Determine the (x, y) coordinate at the center of the cell enclosing the given text.  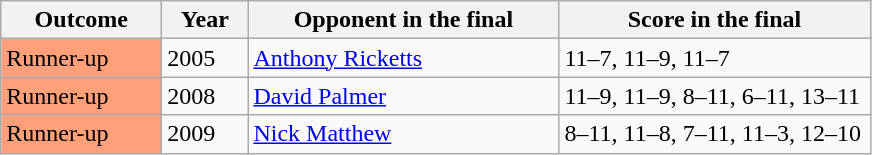
Nick Matthew (404, 134)
Score in the final (714, 20)
Outcome (82, 20)
8–11, 11–8, 7–11, 11–3, 12–10 (714, 134)
11–9, 11–9, 8–11, 6–11, 13–11 (714, 96)
2008 (205, 96)
Year (205, 20)
2005 (205, 58)
David Palmer (404, 96)
2009 (205, 134)
Anthony Ricketts (404, 58)
Opponent in the final (404, 20)
11–7, 11–9, 11–7 (714, 58)
